Return [X, Y] of the center of cell containing provided text 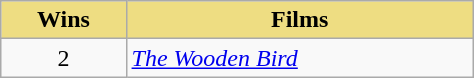
Films [300, 20]
The Wooden Bird [300, 58]
2 [64, 58]
Wins [64, 20]
